Scan for the cell matching the given text and deliver its (X, Y) coordinate at center. 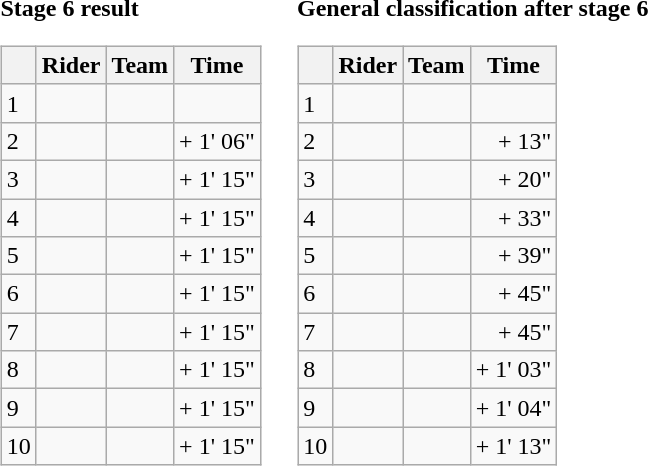
+ 1' 04" (514, 408)
+ 20" (514, 179)
+ 1' 03" (514, 370)
+ 39" (514, 256)
+ 33" (514, 217)
+ 1' 06" (218, 141)
+ 1' 13" (514, 446)
+ 13" (514, 141)
